Provide the (X, Y) coordinate of the cell's center where the given text is located.  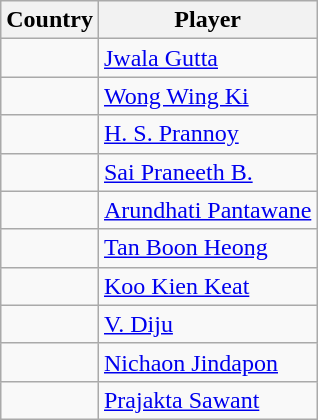
Koo Kien Keat (207, 286)
H. S. Prannoy (207, 134)
Player (207, 20)
Country (50, 20)
Nichaon Jindapon (207, 362)
Arundhati Pantawane (207, 210)
Sai Praneeth B. (207, 172)
Tan Boon Heong (207, 248)
Jwala Gutta (207, 58)
V. Diju (207, 324)
Prajakta Sawant (207, 400)
Wong Wing Ki (207, 96)
